Provide the [x, y] coordinate of the cell's center where the given text is located.  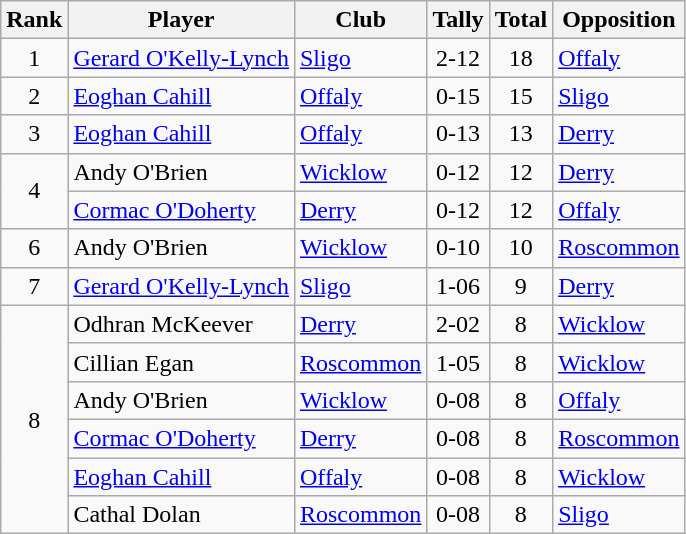
Tally [458, 20]
Odhran McKeever [182, 324]
1 [34, 58]
0-13 [458, 134]
6 [34, 248]
2-02 [458, 324]
0-15 [458, 96]
Cillian Egan [182, 362]
Total [521, 20]
13 [521, 134]
1-05 [458, 362]
9 [521, 286]
18 [521, 58]
Rank [34, 20]
Cathal Dolan [182, 515]
3 [34, 134]
7 [34, 286]
15 [521, 96]
Club [360, 20]
0-10 [458, 248]
4 [34, 191]
2 [34, 96]
1-06 [458, 286]
Opposition [619, 20]
Player [182, 20]
2-12 [458, 58]
10 [521, 248]
